Return the (X, Y) coordinate for the center point of the cell that contains the specified text.  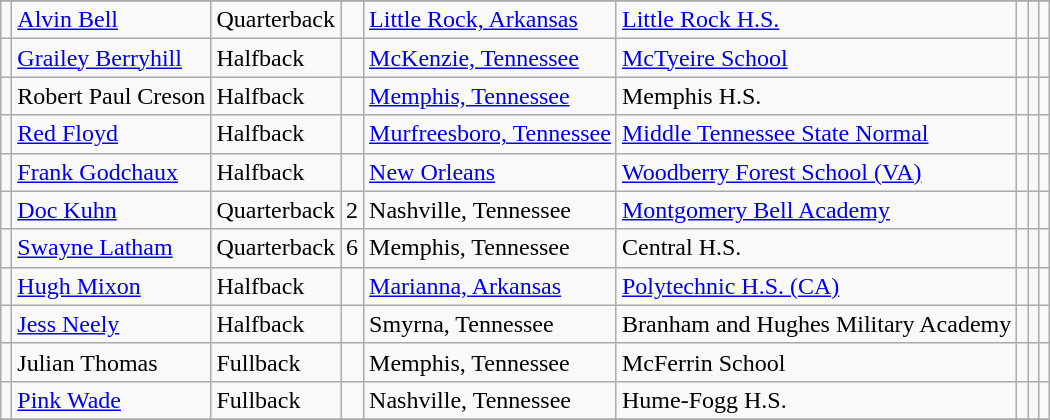
Frank Godchaux (112, 172)
Little Rock, Arkansas (490, 20)
Doc Kuhn (112, 210)
McFerrin School (816, 362)
Middle Tennessee State Normal (816, 134)
Hume-Fogg H.S. (816, 400)
Woodberry Forest School (VA) (816, 172)
Jess Neely (112, 324)
Grailey Berryhill (112, 58)
Red Floyd (112, 134)
2 (352, 210)
Alvin Bell (112, 20)
Swayne Latham (112, 248)
Hugh Mixon (112, 286)
Montgomery Bell Academy (816, 210)
Robert Paul Creson (112, 96)
Pink Wade (112, 400)
Memphis H.S. (816, 96)
Little Rock H.S. (816, 20)
Marianna, Arkansas (490, 286)
New Orleans (490, 172)
Polytechnic H.S. (CA) (816, 286)
Central H.S. (816, 248)
Smyrna, Tennessee (490, 324)
McTyeire School (816, 58)
Branham and Hughes Military Academy (816, 324)
6 (352, 248)
Julian Thomas (112, 362)
McKenzie, Tennessee (490, 58)
Murfreesboro, Tennessee (490, 134)
